Extract the [X, Y] coordinate from the center of the cell holding the provided text.  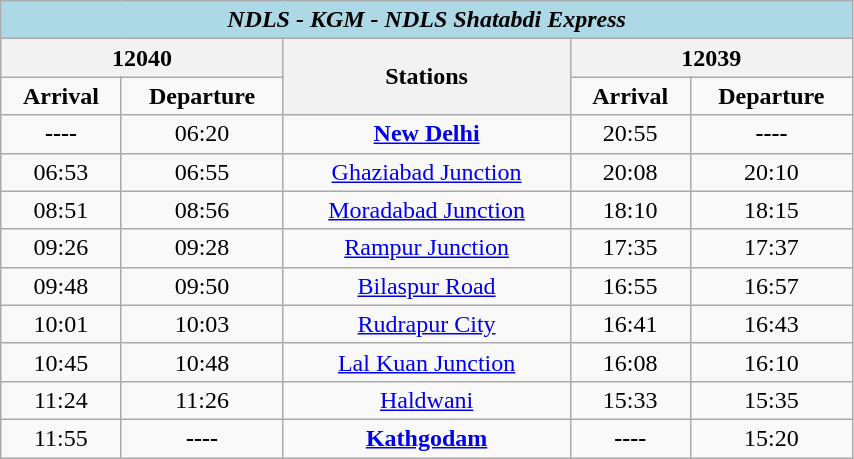
16:41 [630, 324]
18:10 [630, 210]
NDLS - KGM - NDLS Shatabdi Express [427, 20]
09:50 [202, 286]
16:55 [630, 286]
Moradabad Junction [426, 210]
06:20 [202, 134]
15:35 [771, 400]
12040 [142, 58]
20:08 [630, 172]
16:43 [771, 324]
15:33 [630, 400]
16:08 [630, 362]
09:26 [61, 248]
10:01 [61, 324]
Kathgodam [426, 438]
09:48 [61, 286]
Haldwani [426, 400]
08:51 [61, 210]
Rudrapur City [426, 324]
16:10 [771, 362]
11:24 [61, 400]
17:37 [771, 248]
Stations [426, 77]
17:35 [630, 248]
06:53 [61, 172]
New Delhi [426, 134]
11:55 [61, 438]
11:26 [202, 400]
10:45 [61, 362]
10:48 [202, 362]
20:10 [771, 172]
20:55 [630, 134]
Rampur Junction [426, 248]
06:55 [202, 172]
08:56 [202, 210]
Ghaziabad Junction [426, 172]
10:03 [202, 324]
16:57 [771, 286]
12039 [711, 58]
18:15 [771, 210]
Lal Kuan Junction [426, 362]
15:20 [771, 438]
Bilaspur Road [426, 286]
09:28 [202, 248]
